For the text-containing cell, return its midpoint in [X, Y] coordinate format. 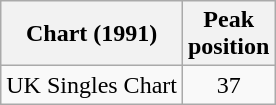
37 [228, 85]
Peakposition [228, 34]
UK Singles Chart [92, 85]
Chart (1991) [92, 34]
